Find where the given text appears and provide that cell's center as (X, Y) coordinate. 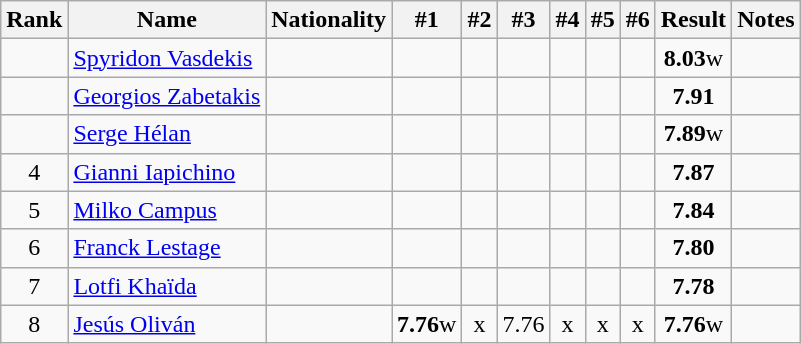
4 (34, 172)
#4 (568, 20)
Gianni Iapichino (167, 172)
5 (34, 210)
Lotfi Khaïda (167, 286)
8.03w (693, 58)
7 (34, 286)
Result (693, 20)
7.78 (693, 286)
7.84 (693, 210)
Franck Lestage (167, 248)
Georgios Zabetakis (167, 96)
7.87 (693, 172)
7.80 (693, 248)
7.76 (524, 324)
Nationality (329, 20)
Spyridon Vasdekis (167, 58)
#5 (602, 20)
6 (34, 248)
Milko Campus (167, 210)
Rank (34, 20)
Serge Hélan (167, 134)
#2 (480, 20)
Name (167, 20)
#6 (638, 20)
7.91 (693, 96)
7.89w (693, 134)
#3 (524, 20)
Notes (766, 20)
Jesús Oliván (167, 324)
8 (34, 324)
#1 (427, 20)
